Locate the cell with the specified text and output its [x, y] center coordinate. 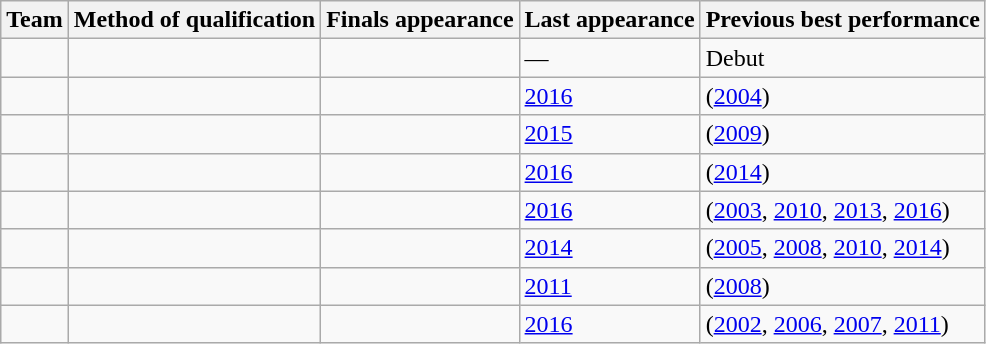
2011 [610, 286]
(2014) [842, 172]
Team [35, 20]
2014 [610, 248]
(2002, 2006, 2007, 2011) [842, 324]
(2008) [842, 286]
Debut [842, 58]
(2005, 2008, 2010, 2014) [842, 248]
(2003, 2010, 2013, 2016) [842, 210]
— [610, 58]
Finals appearance [420, 20]
Method of qualification [194, 20]
Previous best performance [842, 20]
(2009) [842, 134]
Last appearance [610, 20]
2015 [610, 134]
(2004) [842, 96]
